From the cell containing the given text, extract its center point as (x, y) coordinate. 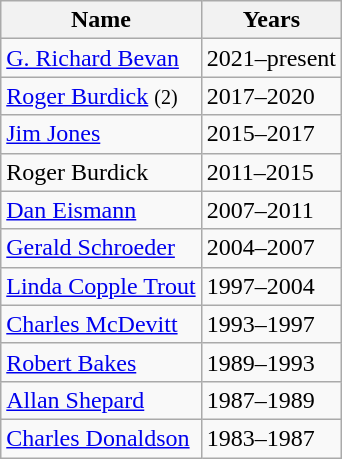
2007–2011 (271, 210)
Jim Jones (101, 134)
2015–2017 (271, 134)
Charles McDevitt (101, 324)
1993–1997 (271, 324)
Charles Donaldson (101, 438)
Name (101, 20)
1997–2004 (271, 286)
1983–1987 (271, 438)
Robert Bakes (101, 362)
2021–present (271, 58)
G. Richard Bevan (101, 58)
Years (271, 20)
Roger Burdick (2) (101, 96)
Gerald Schroeder (101, 248)
2011–2015 (271, 172)
Allan Shepard (101, 400)
1989–1993 (271, 362)
2004–2007 (271, 248)
Dan Eismann (101, 210)
Roger Burdick (101, 172)
Linda Copple Trout (101, 286)
1987–1989 (271, 400)
2017–2020 (271, 96)
